Search for the cell housing the specified text and yield its [x, y] center coordinate. 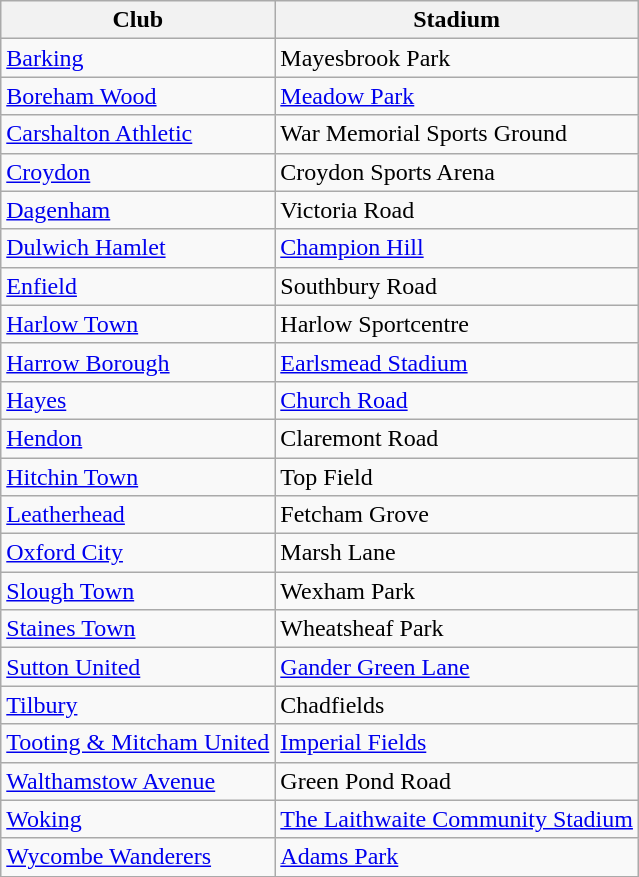
The Laithwaite Community Stadium [457, 819]
Club [138, 20]
Croydon [138, 172]
Tilbury [138, 705]
Enfield [138, 286]
Gander Green Lane [457, 667]
Croydon Sports Arena [457, 172]
War Memorial Sports Ground [457, 134]
Harrow Borough [138, 362]
Barking [138, 58]
Slough Town [138, 591]
Walthamstow Avenue [138, 781]
Wexham Park [457, 591]
Church Road [457, 400]
Oxford City [138, 553]
Dulwich Hamlet [138, 248]
Harlow Town [138, 324]
Wheatsheaf Park [457, 629]
Earlsmead Stadium [457, 362]
Leatherhead [138, 515]
Woking [138, 819]
Hitchin Town [138, 477]
Green Pond Road [457, 781]
Mayesbrook Park [457, 58]
Carshalton Athletic [138, 134]
Harlow Sportcentre [457, 324]
Sutton United [138, 667]
Top Field [457, 477]
Tooting & Mitcham United [138, 743]
Staines Town [138, 629]
Claremont Road [457, 438]
Wycombe Wanderers [138, 857]
Dagenham [138, 210]
Marsh Lane [457, 553]
Hendon [138, 438]
Meadow Park [457, 96]
Fetcham Grove [457, 515]
Imperial Fields [457, 743]
Stadium [457, 20]
Victoria Road [457, 210]
Champion Hill [457, 248]
Southbury Road [457, 286]
Boreham Wood [138, 96]
Chadfields [457, 705]
Hayes [138, 400]
Adams Park [457, 857]
